Pinpoint the cell where the given text exists, returning its (x, y) midpoint coordinate. 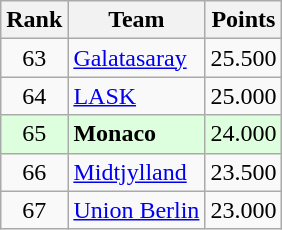
LASK (136, 96)
25.500 (244, 58)
Galatasaray (136, 58)
63 (34, 58)
23.000 (244, 210)
23.500 (244, 172)
Team (136, 20)
64 (34, 96)
24.000 (244, 134)
Union Berlin (136, 210)
Midtjylland (136, 172)
Monaco (136, 134)
Rank (34, 20)
65 (34, 134)
25.000 (244, 96)
Points (244, 20)
67 (34, 210)
66 (34, 172)
